Determine the [x, y] coordinate at the center of the cell enclosing the given text.  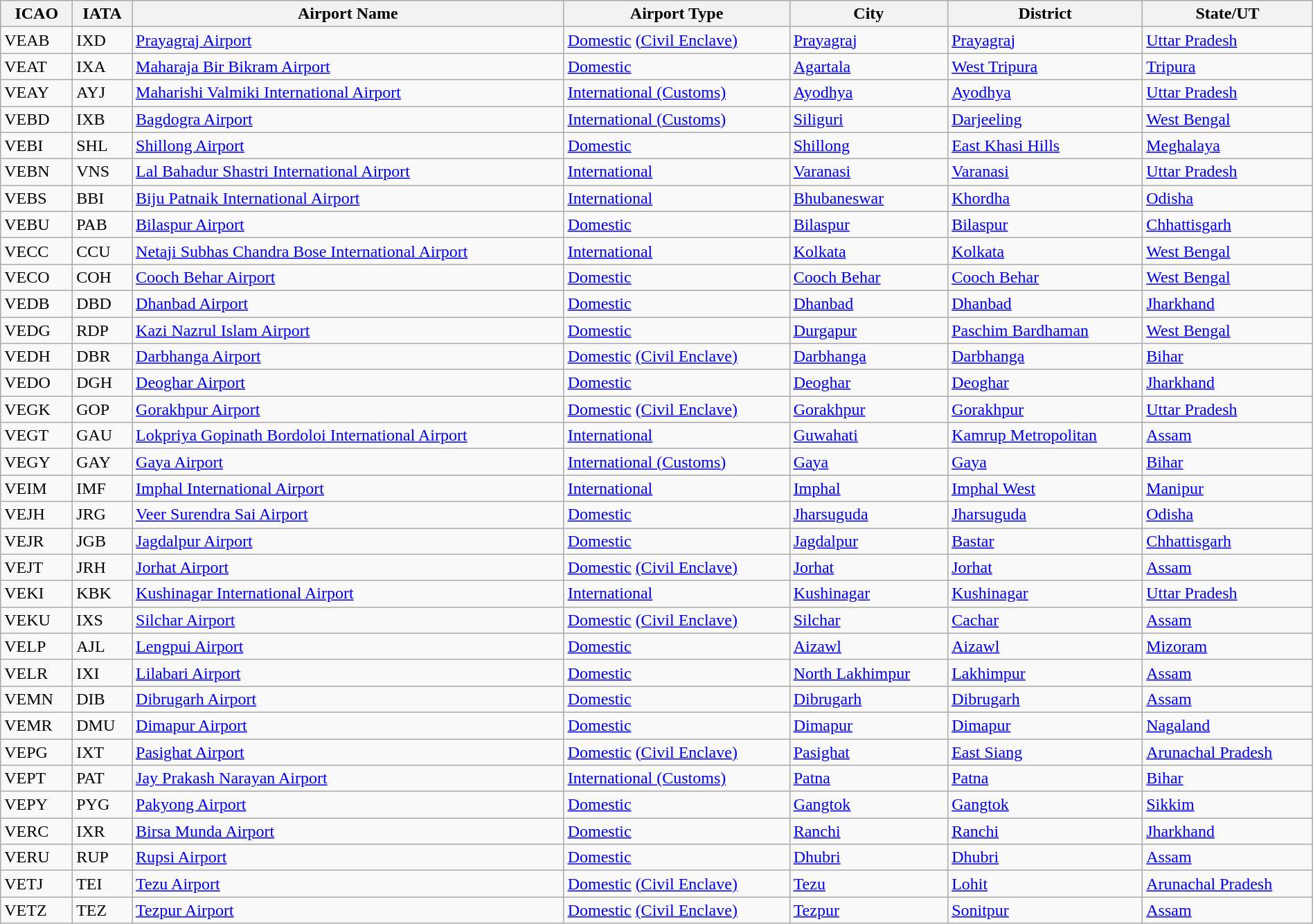
VETJ [37, 884]
VECO [37, 277]
Rupsi Airport [348, 858]
Lohit [1046, 884]
KBK [102, 594]
AYJ [102, 93]
VEMR [37, 725]
Silchar Airport [348, 620]
Prayagraj Airport [348, 40]
VEAT [37, 66]
VEMN [37, 699]
Tezpur [868, 910]
Kushinagar International Airport [348, 594]
East Khasi Hills [1046, 145]
VEDO [37, 383]
Lilabari Airport [348, 673]
TEZ [102, 910]
Kamrup Metropolitan [1046, 436]
VEAB [37, 40]
VECC [37, 251]
City [868, 14]
ICAO [37, 14]
Lengpui Airport [348, 646]
Darbhanga Airport [348, 357]
RUP [102, 858]
SHL [102, 145]
VEGY [37, 462]
Netaji Subhas Chandra Bose International Airport [348, 251]
VEJR [37, 541]
VEBS [37, 198]
GAY [102, 462]
Lal Bahadur Shastri International Airport [348, 172]
VEIM [37, 488]
DBR [102, 357]
VEBI [37, 145]
Silchar [868, 620]
DMU [102, 725]
Pasighat Airport [348, 752]
PAT [102, 779]
State/UT [1228, 14]
Imphal West [1046, 488]
Lakhimpur [1046, 673]
Siliguri [868, 119]
PYG [102, 805]
Cooch Behar Airport [348, 277]
IMF [102, 488]
Airport Type [677, 14]
IXT [102, 752]
Imphal International Airport [348, 488]
Tripura [1228, 66]
VEDH [37, 357]
COH [102, 277]
VELR [37, 673]
BBI [102, 198]
Tezu Airport [348, 884]
VEBN [37, 172]
Durgapur [868, 330]
Bhubaneswar [868, 198]
VEGT [37, 436]
Maharaja Bir Bikram Airport [348, 66]
Airport Name [348, 14]
Imphal [868, 488]
VERU [37, 858]
VEDG [37, 330]
Jagdalpur [868, 541]
GOP [102, 409]
VEBD [37, 119]
Manipur [1228, 488]
Deoghar Airport [348, 383]
Jagdalpur Airport [348, 541]
Cachar [1046, 620]
JGB [102, 541]
North Lakhimpur [868, 673]
Dibrugarh Airport [348, 699]
Veer Surendra Sai Airport [348, 515]
Dhanbad Airport [348, 303]
Tezpur Airport [348, 910]
Bastar [1046, 541]
VEAY [37, 93]
AJL [102, 646]
DIB [102, 699]
Mizoram [1228, 646]
Shillong [868, 145]
VERC [37, 831]
VEPT [37, 779]
IXI [102, 673]
PAB [102, 224]
Darjeeling [1046, 119]
Birsa Munda Airport [348, 831]
VEKI [37, 594]
Khordha [1046, 198]
IXD [102, 40]
IATA [102, 14]
District [1046, 14]
VEDB [37, 303]
Bilaspur Airport [348, 224]
IXA [102, 66]
Paschim Bardhaman [1046, 330]
Gaya Airport [348, 462]
Tezu [868, 884]
VNS [102, 172]
Jay Prakash Narayan Airport [348, 779]
Guwahati [868, 436]
VEKU [37, 620]
GAU [102, 436]
VELP [37, 646]
Bagdogra Airport [348, 119]
VEGK [37, 409]
IXB [102, 119]
DBD [102, 303]
Jorhat Airport [348, 567]
Maharishi Valmiki International Airport [348, 93]
JRH [102, 567]
Biju Patnaik International Airport [348, 198]
Kazi Nazrul Islam Airport [348, 330]
VEPG [37, 752]
Meghalaya [1228, 145]
IXR [102, 831]
Pakyong Airport [348, 805]
CCU [102, 251]
VETZ [37, 910]
Agartala [868, 66]
Nagaland [1228, 725]
VEBU [37, 224]
VEPY [37, 805]
Lokpriya Gopinath Bordoloi International Airport [348, 436]
DGH [102, 383]
VEJH [37, 515]
Shillong Airport [348, 145]
Sonitpur [1046, 910]
East Siang [1046, 752]
Gorakhpur Airport [348, 409]
JRG [102, 515]
TEI [102, 884]
Sikkim [1228, 805]
IXS [102, 620]
RDP [102, 330]
West Tripura [1046, 66]
Dimapur Airport [348, 725]
Pasighat [868, 752]
VEJT [37, 567]
